Determine the (X, Y) coordinate at the center of the cell enclosing the given text.  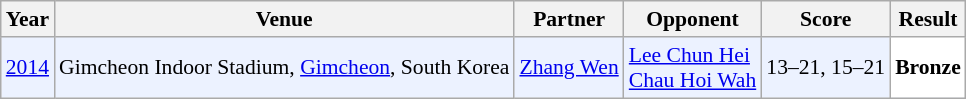
Venue (284, 19)
Year (28, 19)
2014 (28, 68)
Result (928, 19)
Score (826, 19)
Bronze (928, 68)
Gimcheon Indoor Stadium, Gimcheon, South Korea (284, 68)
Partner (568, 19)
Lee Chun Hei Chau Hoi Wah (693, 68)
Opponent (693, 19)
Zhang Wen (568, 68)
13–21, 15–21 (826, 68)
